Detect which cell encompasses the target text, then output its [x, y] center coordinate. 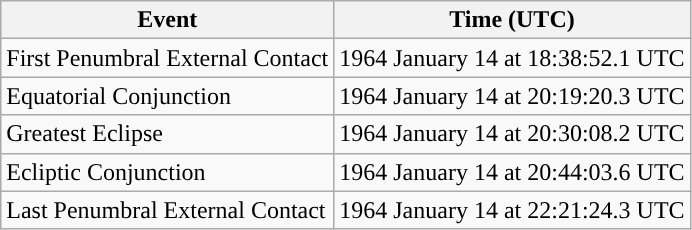
1964 January 14 at 20:44:03.6 UTC [512, 172]
Last Penumbral External Contact [168, 210]
Time (UTC) [512, 20]
First Penumbral External Contact [168, 58]
Ecliptic Conjunction [168, 172]
1964 January 14 at 20:19:20.3 UTC [512, 96]
Event [168, 20]
Equatorial Conjunction [168, 96]
1964 January 14 at 18:38:52.1 UTC [512, 58]
1964 January 14 at 20:30:08.2 UTC [512, 134]
1964 January 14 at 22:21:24.3 UTC [512, 210]
Greatest Eclipse [168, 134]
